Determine the (x, y) coordinate at the center of the cell enclosing the given text.  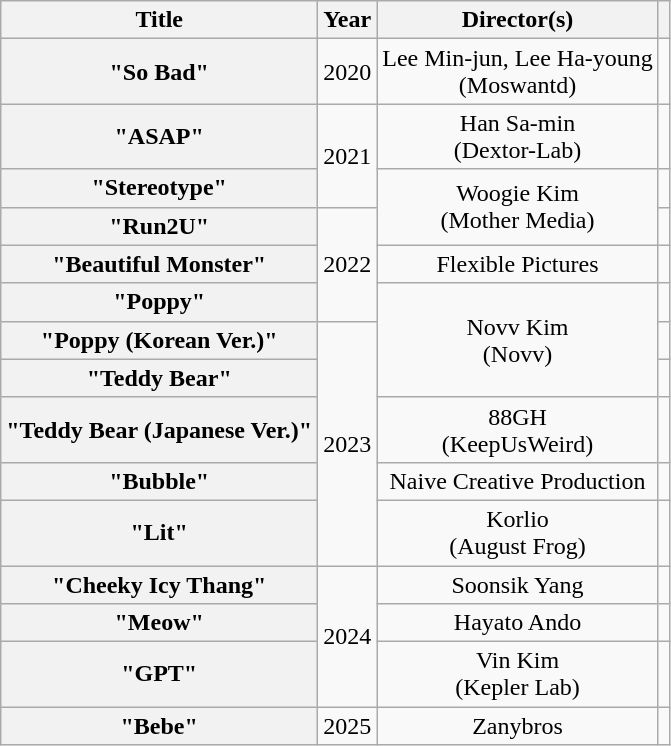
Director(s) (518, 20)
2025 (348, 726)
"Cheeky Icy Thang" (160, 585)
Title (160, 20)
2022 (348, 264)
"Bubble" (160, 481)
"ASAP" (160, 136)
"So Bad" (160, 72)
Flexible Pictures (518, 264)
Novv Kim(Novv) (518, 340)
"Stereotype" (160, 188)
Vin Kim(Kepler Lab) (518, 674)
Korlio(August Frog) (518, 532)
"Run2U" (160, 226)
Woogie Kim(Mother Media) (518, 207)
Lee Min-jun, Lee Ha-young(Moswantd) (518, 72)
Year (348, 20)
Naive Creative Production (518, 481)
2024 (348, 636)
"GPT" (160, 674)
Hayato Ando (518, 623)
Han Sa-min(Dextor-Lab) (518, 136)
Zanybros (518, 726)
"Poppy (Korean Ver.)" (160, 340)
"Beautiful Monster" (160, 264)
"Bebe" (160, 726)
"Meow" (160, 623)
Soonsik Yang (518, 585)
2023 (348, 443)
"Lit" (160, 532)
88GH(KeepUsWeird) (518, 430)
2020 (348, 72)
2021 (348, 156)
"Poppy" (160, 302)
"Teddy Bear" (160, 378)
"Teddy Bear (Japanese Ver.)" (160, 430)
